Locate the cell with the specified text and output its (x, y) center coordinate. 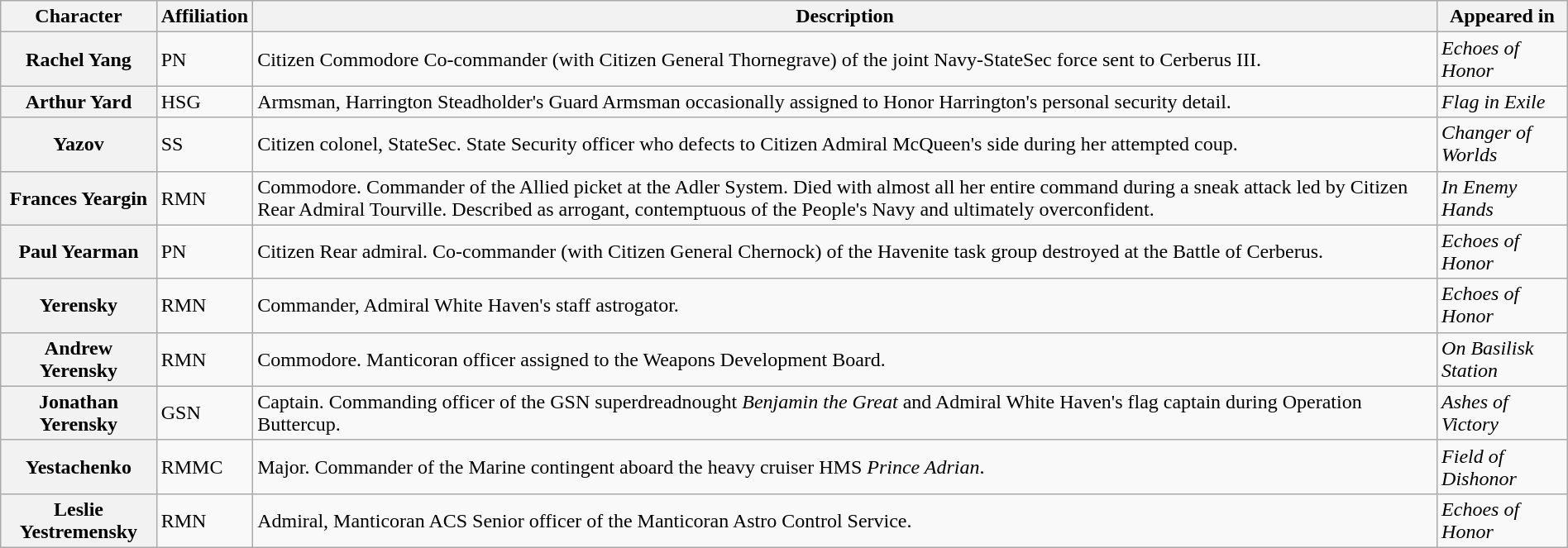
Paul Yearman (79, 251)
RMMC (204, 466)
Rachel Yang (79, 60)
On Basilisk Station (1503, 359)
Yerensky (79, 306)
Andrew Yerensky (79, 359)
Flag in Exile (1503, 102)
Captain. Commanding officer of the GSN superdreadnought Benjamin the Great and Admiral White Haven's flag captain during Operation Buttercup. (845, 413)
Major. Commander of the Marine contingent aboard the heavy cruiser HMS Prince Adrian. (845, 466)
Yestachenko (79, 466)
Field of Dishonor (1503, 466)
SS (204, 144)
Commodore. Manticoran officer assigned to the Weapons Development Board. (845, 359)
HSG (204, 102)
Jonathan Yerensky (79, 413)
Citizen colonel, StateSec. State Security officer who defects to Citizen Admiral McQueen's side during her attempted coup. (845, 144)
Character (79, 17)
Changer of Worlds (1503, 144)
Description (845, 17)
Arthur Yard (79, 102)
Affiliation (204, 17)
Citizen Commodore Co-commander (with Citizen General Thornegrave) of the joint Navy-StateSec force sent to Cerberus III. (845, 60)
Citizen Rear admiral. Co-commander (with Citizen General Chernock) of the Havenite task group destroyed at the Battle of Cerberus. (845, 251)
Appeared in (1503, 17)
Frances Yeargin (79, 198)
Armsman, Harrington Steadholder's Guard Armsman occasionally assigned to Honor Harrington's personal security detail. (845, 102)
GSN (204, 413)
In Enemy Hands (1503, 198)
Ashes of Victory (1503, 413)
Yazov (79, 144)
Commander, Admiral White Haven's staff astrogator. (845, 306)
Admiral, Manticoran ACS Senior officer of the Manticoran Astro Control Service. (845, 521)
Leslie Yestremensky (79, 521)
